Return [X, Y] of the center of cell containing provided text 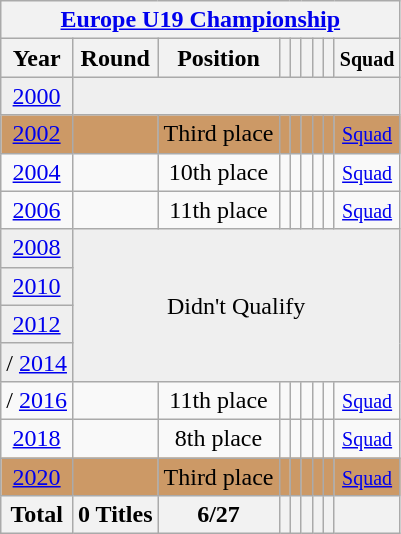
2008 [37, 248]
0 Titles [115, 515]
2002 [37, 134]
2018 [37, 438]
6/27 [218, 515]
2020 [37, 477]
Didn't Qualify [236, 305]
Year [37, 58]
Europe U19 Championship [200, 20]
2004 [37, 172]
10th place [218, 172]
2006 [37, 210]
2010 [37, 286]
Round [115, 58]
/ 2014 [37, 362]
8th place [218, 438]
2012 [37, 324]
Position [218, 58]
2000 [37, 96]
Total [37, 515]
/ 2016 [37, 400]
